Determine the [x, y] coordinate at the center of the cell enclosing the given text.  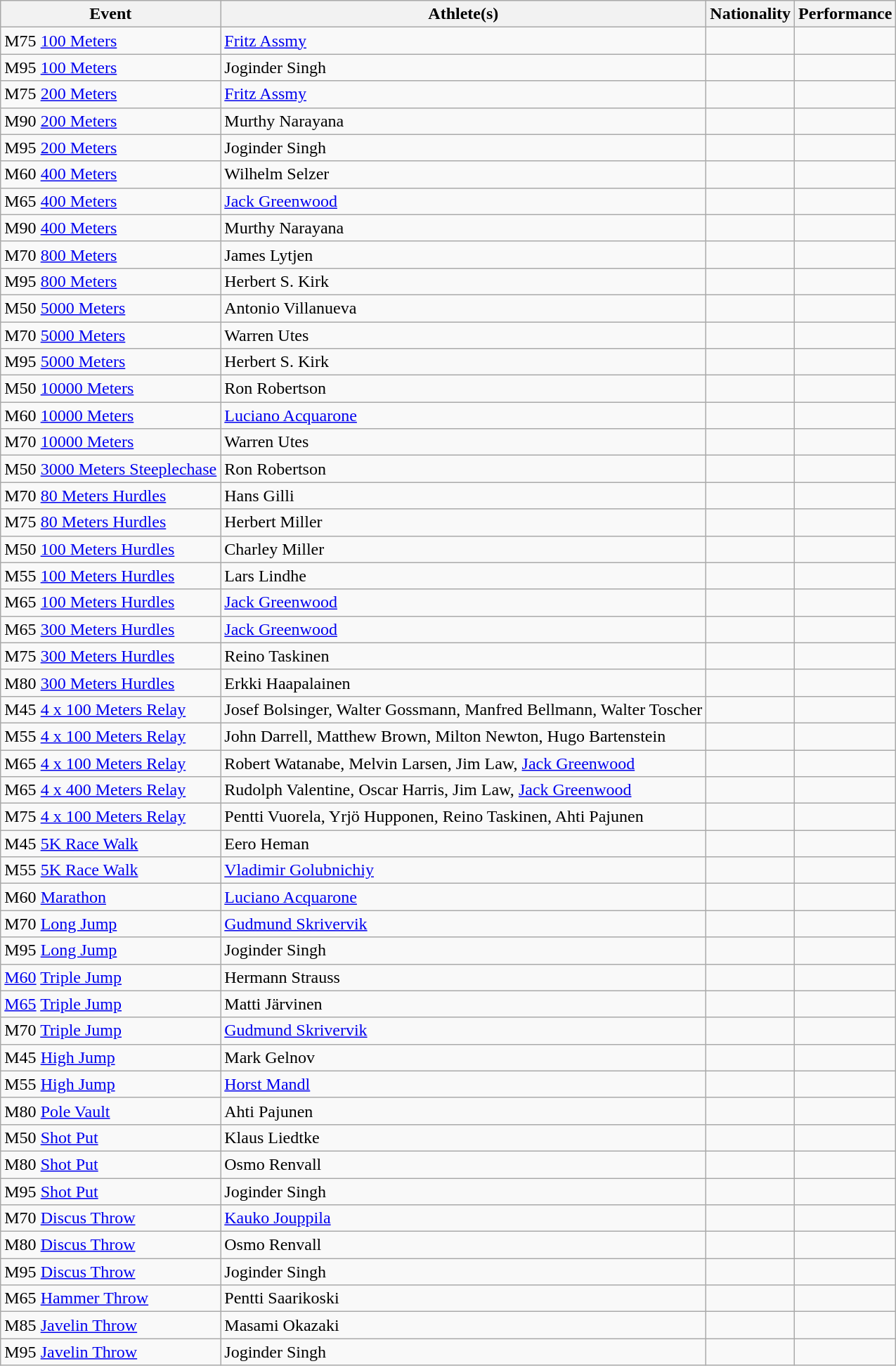
M55 100 Meters Hurdles [111, 576]
Horst Mandl [464, 1084]
M65 100 Meters Hurdles [111, 603]
Robert Watanabe, Melvin Larsen, Jim Law, Jack Greenwood [464, 763]
Hans Gilli [464, 496]
Performance [845, 14]
M75 100 Meters [111, 41]
M70 Triple Jump [111, 1031]
M55 4 x 100 Meters Relay [111, 736]
M95 Shot Put [111, 1192]
Vladimir Golubnichiy [464, 870]
M60 Marathon [111, 897]
M90 200 Meters [111, 121]
M60 Triple Jump [111, 977]
Wilhelm Selzer [464, 174]
Pentti Vuorela, Yrjö Hupponen, Reino Taskinen, Ahti Pajunen [464, 817]
M55 High Jump [111, 1084]
M95 5000 Meters [111, 362]
M95 800 Meters [111, 281]
M70 Long Jump [111, 924]
Eero Heman [464, 844]
Herbert Miller [464, 522]
M50 Shot Put [111, 1138]
M65 400 Meters [111, 201]
Event [111, 14]
Charley Miller [464, 549]
M60 10000 Meters [111, 415]
M65 Hammer Throw [111, 1299]
M95 200 Meters [111, 148]
John Darrell, Matthew Brown, Milton Newton, Hugo Bartenstein [464, 736]
Athlete(s) [464, 14]
Ahti Pajunen [464, 1111]
M70 80 Meters Hurdles [111, 496]
M45 High Jump [111, 1057]
Rudolph Valentine, Oscar Harris, Jim Law, Jack Greenwood [464, 790]
Erkki Haapalainen [464, 683]
Matti Järvinen [464, 1004]
M95 Javelin Throw [111, 1352]
Reino Taskinen [464, 656]
M70 Discus Throw [111, 1218]
M55 5K Race Walk [111, 870]
M95 100 Meters [111, 67]
Klaus Liedtke [464, 1138]
M45 4 x 100 Meters Relay [111, 709]
M45 5K Race Walk [111, 844]
M75 300 Meters Hurdles [111, 656]
M65 300 Meters Hurdles [111, 629]
M65 Triple Jump [111, 1004]
Hermann Strauss [464, 977]
M65 4 x 400 Meters Relay [111, 790]
M75 4 x 100 Meters Relay [111, 817]
M65 4 x 100 Meters Relay [111, 763]
Nationality [751, 14]
Josef Bolsinger, Walter Gossmann, Manfred Bellmann, Walter Toscher [464, 709]
M50 3000 Meters Steeplechase [111, 469]
M75 80 Meters Hurdles [111, 522]
Antonio Villanueva [464, 308]
Kauko Jouppila [464, 1218]
M60 400 Meters [111, 174]
M50 10000 Meters [111, 389]
M80 300 Meters Hurdles [111, 683]
M85 Javelin Throw [111, 1325]
M75 200 Meters [111, 94]
M80 Discus Throw [111, 1245]
M70 5000 Meters [111, 335]
M70 800 Meters [111, 254]
Mark Gelnov [464, 1057]
Masami Okazaki [464, 1325]
Pentti Saarikoski [464, 1299]
M95 Discus Throw [111, 1272]
Lars Lindhe [464, 576]
James Lytjen [464, 254]
M70 10000 Meters [111, 442]
M50 5000 Meters [111, 308]
M95 Long Jump [111, 951]
M80 Shot Put [111, 1164]
M80 Pole Vault [111, 1111]
M90 400 Meters [111, 228]
M50 100 Meters Hurdles [111, 549]
